For the text-containing cell, return its midpoint in (x, y) coordinate format. 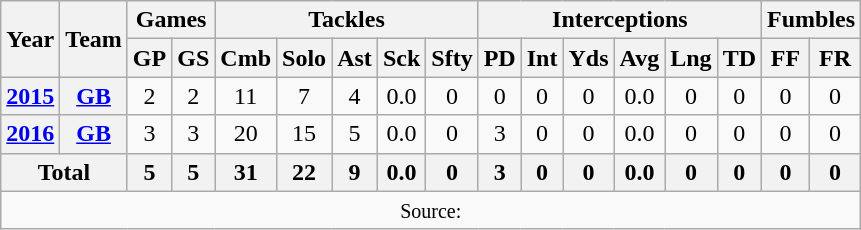
Interceptions (620, 20)
Source: (431, 210)
Int (542, 58)
Sfty (452, 58)
PD (500, 58)
GP (149, 58)
Avg (640, 58)
Sck (401, 58)
2015 (30, 96)
31 (246, 172)
4 (355, 96)
15 (304, 134)
Team (94, 39)
Games (170, 20)
7 (304, 96)
20 (246, 134)
Solo (304, 58)
Yds (588, 58)
22 (304, 172)
11 (246, 96)
Lng (691, 58)
Total (64, 172)
Fumbles (812, 20)
FR (834, 58)
TD (739, 58)
Cmb (246, 58)
2016 (30, 134)
Tackles (346, 20)
FF (786, 58)
9 (355, 172)
Ast (355, 58)
GS (194, 58)
Year (30, 39)
